Provide the [X, Y] coordinate of the cell's center where the given text is located.  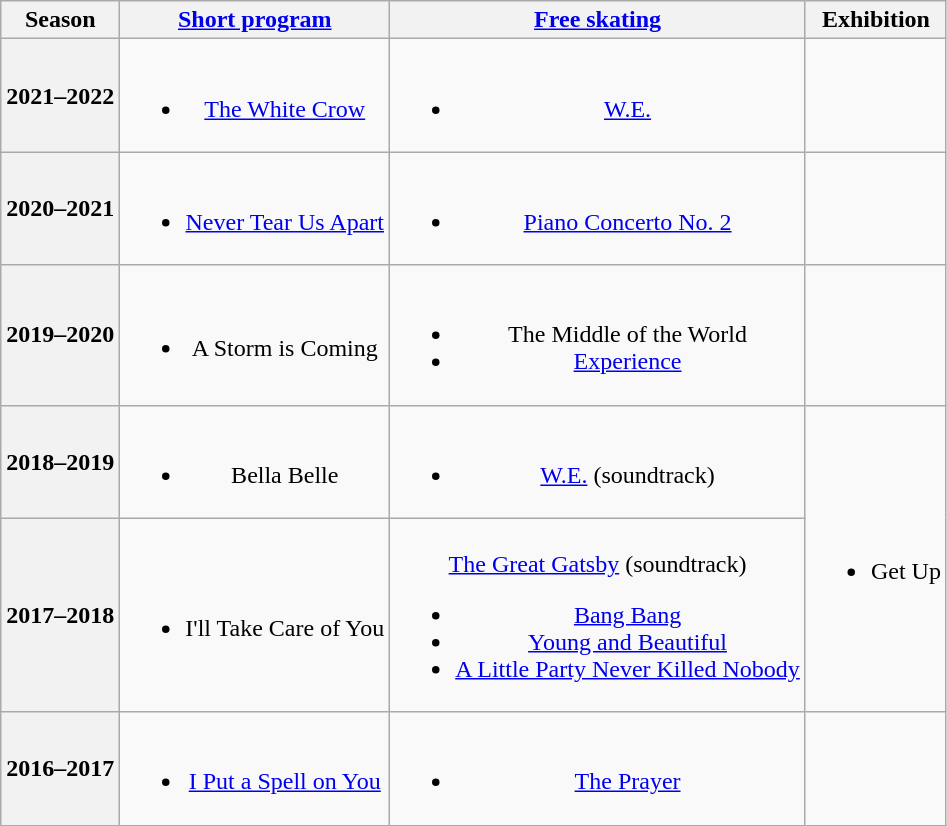
Bella Belle [255, 462]
A Storm is Coming [255, 335]
2021–2022 [60, 96]
I'll Take Care of You [255, 615]
The White Crow [255, 96]
I Put a Spell on You [255, 768]
2020–2021 [60, 208]
2017–2018 [60, 615]
2016–2017 [60, 768]
W.E. [598, 96]
Never Tear Us Apart [255, 208]
Get Up [876, 558]
2018–2019 [60, 462]
Piano Concerto No. 2 [598, 208]
The Great Gatsby (soundtrack)Bang BangYoung and BeautifulA Little Party Never Killed Nobody [598, 615]
The Middle of the World Experience [598, 335]
Short program [255, 20]
Free skating [598, 20]
The Prayer [598, 768]
2019–2020 [60, 335]
W.E. (soundtrack) [598, 462]
Season [60, 20]
Exhibition [876, 20]
